From the cell containing the given text, extract its center point as (X, Y) coordinate. 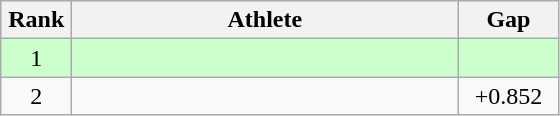
Rank (36, 20)
2 (36, 96)
Gap (508, 20)
1 (36, 58)
Athlete (265, 20)
+0.852 (508, 96)
